For the text-containing cell, return its midpoint in (x, y) coordinate format. 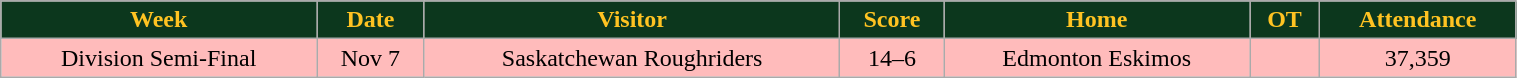
Visitor (632, 20)
Score (892, 20)
Home (1097, 20)
Division Semi-Final (159, 58)
37,359 (1418, 58)
Attendance (1418, 20)
Edmonton Eskimos (1097, 58)
OT (1285, 20)
Nov 7 (371, 58)
Date (371, 20)
14–6 (892, 58)
Saskatchewan Roughriders (632, 58)
Week (159, 20)
